Pinpoint the cell where the given text exists, returning its [x, y] midpoint coordinate. 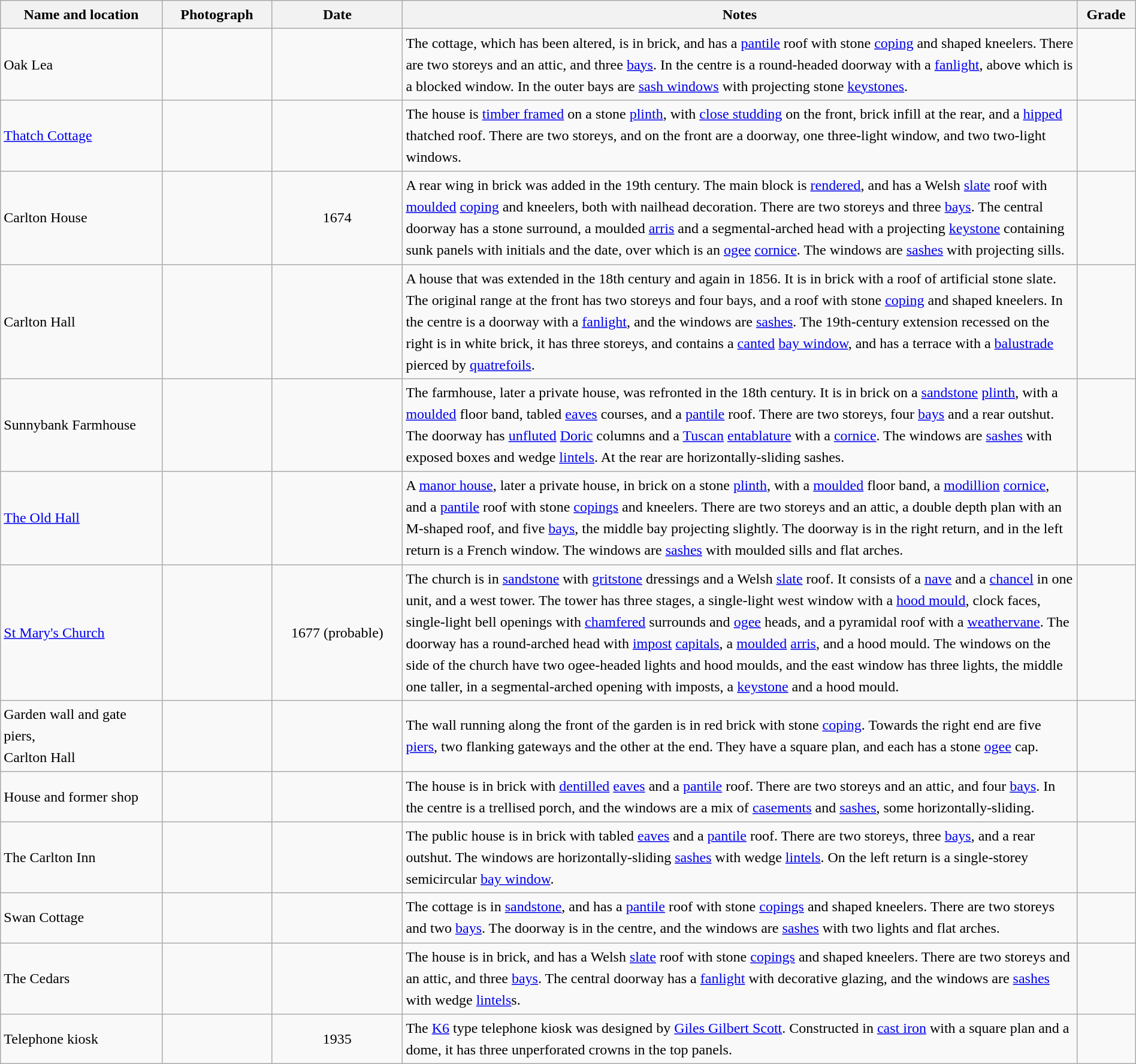
Name and location [81, 14]
1674 [337, 218]
The Cedars [81, 979]
Carlton Hall [81, 321]
St Mary's Church [81, 633]
The Old Hall [81, 518]
Grade [1106, 14]
Sunnybank Farmhouse [81, 425]
Photograph [217, 14]
Swan Cottage [81, 918]
Carlton House [81, 218]
House and former shop [81, 797]
Telephone kiosk [81, 1039]
Notes [739, 14]
The Carlton Inn [81, 857]
Thatch Cottage [81, 135]
1935 [337, 1039]
Date [337, 14]
Garden wall and gate piers,Carlton Hall [81, 736]
1677 (probable) [337, 633]
Oak Lea [81, 65]
